Scan for the cell matching the given text and deliver its (X, Y) coordinate at center. 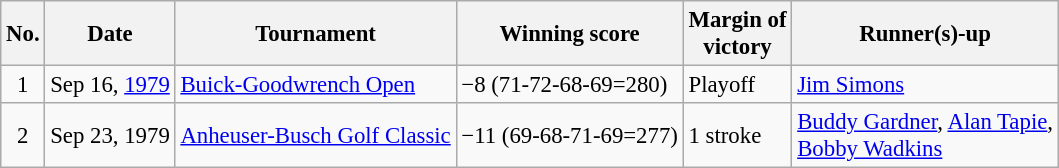
Anheuser-Busch Golf Classic (316, 136)
−8 (71-72-68-69=280) (570, 85)
Playoff (738, 85)
1 (23, 85)
−11 (69-68-71-69=277) (570, 136)
Date (110, 34)
Runner(s)-up (925, 34)
Tournament (316, 34)
Sep 23, 1979 (110, 136)
No. (23, 34)
2 (23, 136)
Buddy Gardner, Alan Tapie, Bobby Wadkins (925, 136)
Sep 16, 1979 (110, 85)
Margin ofvictory (738, 34)
Buick-Goodwrench Open (316, 85)
1 stroke (738, 136)
Jim Simons (925, 85)
Winning score (570, 34)
